Search for the cell housing the specified text and yield its [x, y] center coordinate. 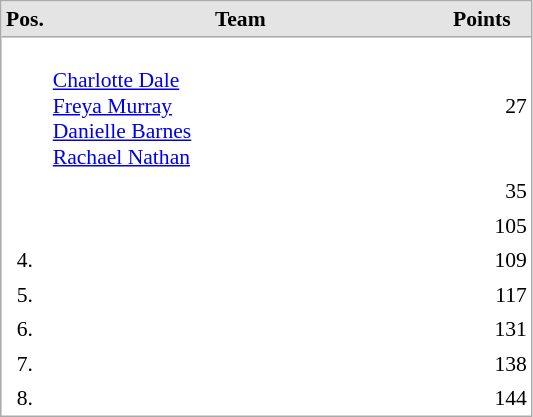
144 [482, 398]
6. [26, 329]
131 [482, 329]
5. [26, 295]
7. [26, 363]
35 [482, 191]
117 [482, 295]
4. [26, 260]
Team [240, 20]
Charlotte Dale Freya Murray Danielle Barnes Rachael Nathan [240, 106]
8. [26, 398]
Points [482, 20]
138 [482, 363]
Pos. [26, 20]
105 [482, 225]
109 [482, 260]
27 [482, 106]
